Pinpoint the cell where the given text exists, returning its (x, y) midpoint coordinate. 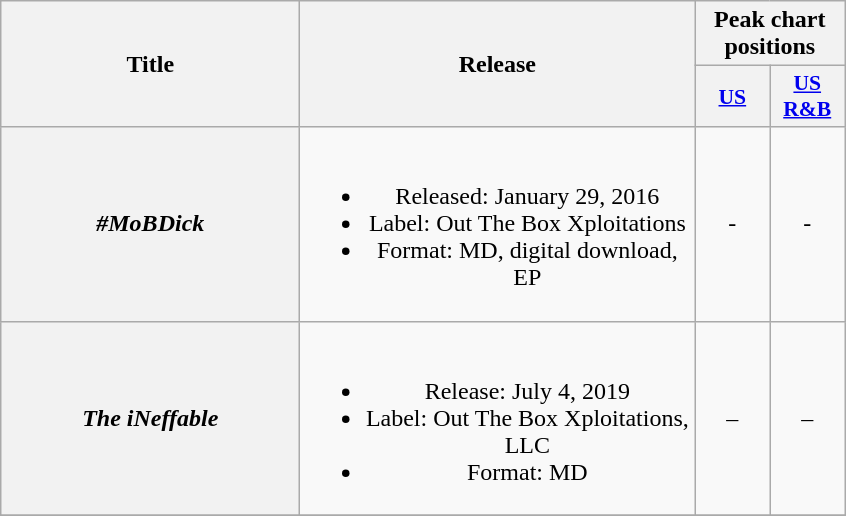
USR&B (808, 96)
Title (150, 64)
Peak chart positions (770, 34)
US (732, 96)
#MoBDick (150, 224)
Release (498, 64)
Released: January 29, 2016Label: Out The Box XploitationsFormat: MD, digital download, EP (498, 224)
Release: July 4, 2019Label: Out The Box Xploitations, LLCFormat: MD (498, 418)
The iNeffable (150, 418)
